Search for the cell housing the specified text and yield its (x, y) center coordinate. 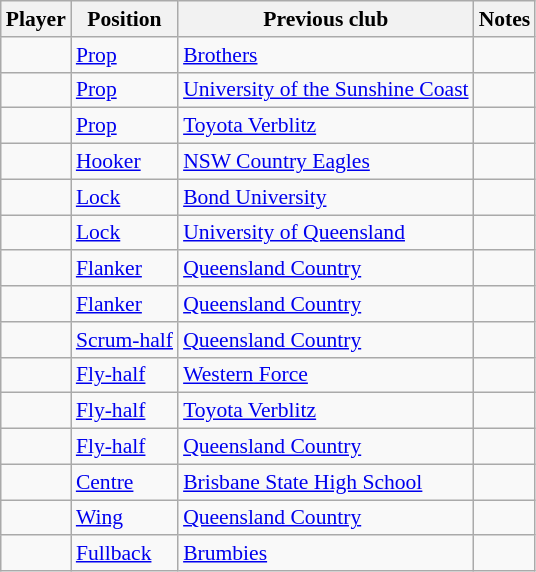
Hooker (124, 162)
Brumbies (326, 554)
Centre (124, 482)
Previous club (326, 19)
Position (124, 19)
NSW Country Eagles (326, 162)
Player (36, 19)
University of the Sunshine Coast (326, 90)
Fullback (124, 554)
Notes (505, 19)
Wing (124, 518)
Western Force (326, 375)
Bond University (326, 197)
Brothers (326, 55)
Scrum-half (124, 340)
Brisbane State High School (326, 482)
University of Queensland (326, 233)
